For the text-containing cell, return its midpoint in [x, y] coordinate format. 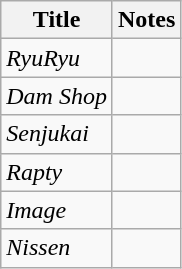
Title [57, 20]
RyuRyu [57, 58]
Dam Shop [57, 96]
Nissen [57, 248]
Image [57, 210]
Senjukai [57, 134]
Notes [146, 20]
Rapty [57, 172]
